Determine the [X, Y] coordinate at the center of the cell enclosing the given text.  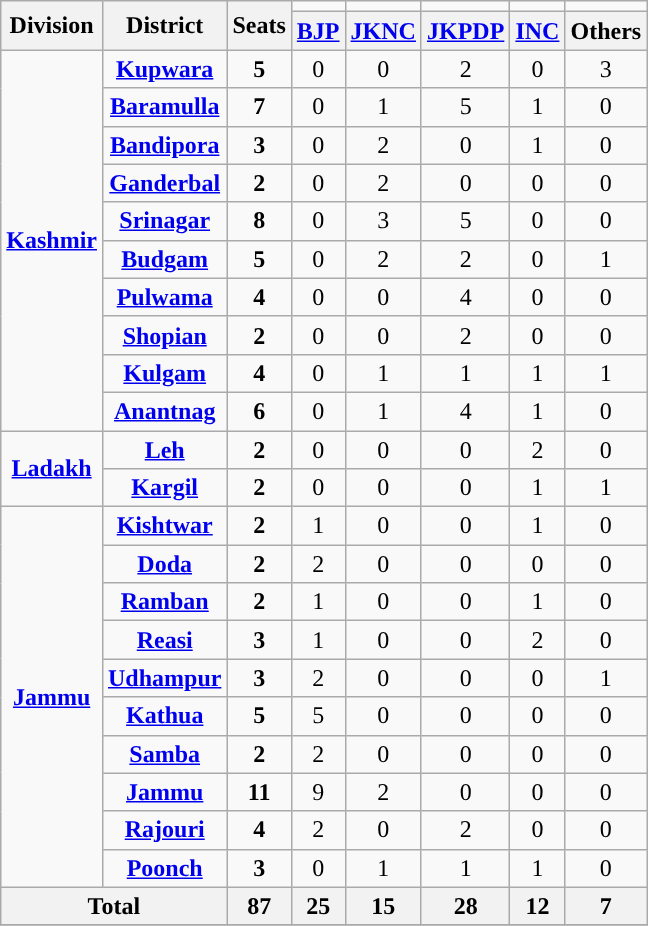
BJP [318, 31]
Ganderbal [164, 183]
11 [259, 792]
Bandipora [164, 145]
6 [259, 411]
Pulwama [164, 297]
Kathua [164, 716]
Udhampur [164, 678]
Baramulla [164, 107]
9 [318, 792]
Ladakh [52, 468]
JKPDP [465, 31]
Anantnag [164, 411]
Srinagar [164, 221]
Samba [164, 754]
28 [465, 906]
Shopian [164, 335]
12 [538, 906]
Leh [164, 449]
Rajouri [164, 830]
Kupwara [164, 69]
Reasi [164, 640]
Ramban [164, 602]
25 [318, 906]
Kashmir [52, 240]
Poonch [164, 868]
JKNC [383, 31]
Kishtwar [164, 526]
Doda [164, 564]
8 [259, 221]
Others [606, 31]
87 [259, 906]
Total [114, 906]
INC [538, 31]
Division [52, 26]
Budgam [164, 259]
Seats [259, 26]
15 [383, 906]
Kulgam [164, 373]
Kargil [164, 488]
District [164, 26]
